Detect which cell encompasses the target text, then output its [x, y] center coordinate. 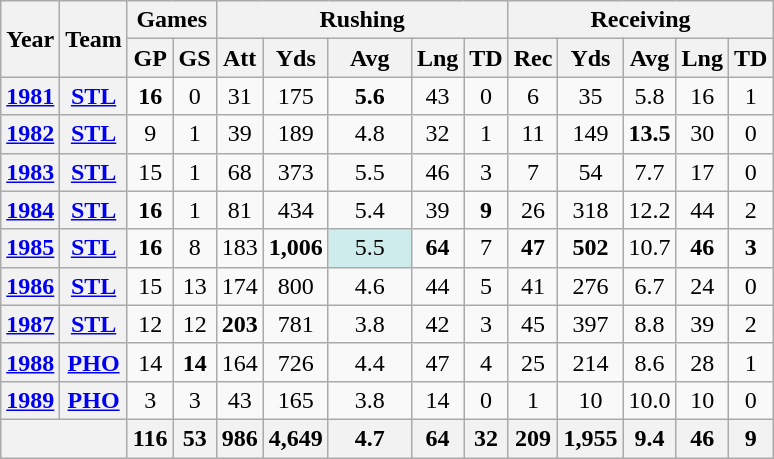
4,649 [296, 438]
986 [240, 438]
68 [240, 172]
164 [240, 362]
8.6 [650, 362]
8 [194, 248]
53 [194, 438]
209 [533, 438]
1984 [30, 210]
8.8 [650, 324]
41 [533, 286]
1986 [30, 286]
11 [533, 134]
1987 [30, 324]
276 [590, 286]
5 [486, 286]
397 [590, 324]
5.8 [650, 96]
12.2 [650, 210]
GS [194, 58]
6 [533, 96]
Receiving [640, 20]
203 [240, 324]
Games [172, 20]
1983 [30, 172]
318 [590, 210]
13 [194, 286]
1,006 [296, 248]
10.7 [650, 248]
175 [296, 96]
25 [533, 362]
54 [590, 172]
502 [590, 248]
174 [240, 286]
45 [533, 324]
13.5 [650, 134]
10.0 [650, 400]
4.7 [370, 438]
31 [240, 96]
781 [296, 324]
Att [240, 58]
189 [296, 134]
800 [296, 286]
5.4 [370, 210]
81 [240, 210]
183 [240, 248]
26 [533, 210]
5.6 [370, 96]
4.6 [370, 286]
28 [702, 362]
42 [437, 324]
4.4 [370, 362]
6.7 [650, 286]
Year [30, 39]
24 [702, 286]
373 [296, 172]
GP [150, 58]
Team [94, 39]
165 [296, 400]
214 [590, 362]
1988 [30, 362]
1982 [30, 134]
1985 [30, 248]
Rec [533, 58]
4.8 [370, 134]
1989 [30, 400]
149 [590, 134]
Rushing [362, 20]
1981 [30, 96]
116 [150, 438]
35 [590, 96]
30 [702, 134]
1,955 [590, 438]
726 [296, 362]
17 [702, 172]
7.7 [650, 172]
4 [486, 362]
9.4 [650, 438]
434 [296, 210]
